Identify which cell holds the provided text, then report its (x, y) central coordinate. 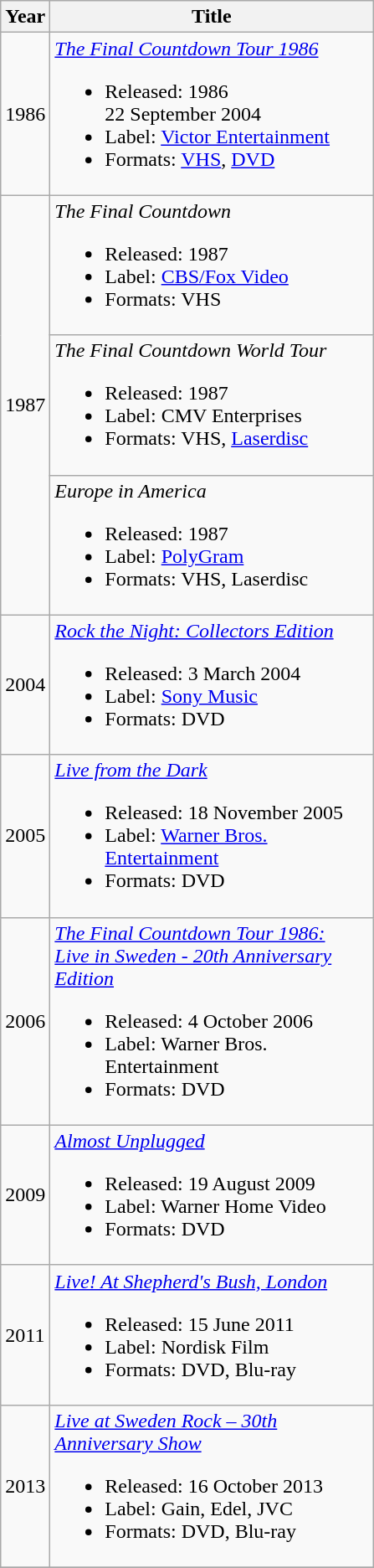
Live! At Shepherd's Bush, LondonReleased: 15 June 2011Label: Nordisk FilmFormats: DVD, Blu-ray (212, 1335)
1987 (25, 405)
2006 (25, 1021)
Live at Sweden Rock – 30th Anniversary ShowReleased: 16 October 2013Label: Gain, Edel, JVCFormats: DVD, Blu-ray (212, 1486)
Year (25, 17)
2013 (25, 1486)
Live from the DarkReleased: 18 November 2005Label: Warner Bros. EntertainmentFormats: DVD (212, 836)
The Final Countdown Tour 1986: Live in Sweden - 20th Anniversary EditionReleased: 4 October 2006Label: Warner Bros. EntertainmentFormats: DVD (212, 1021)
2011 (25, 1335)
Title (212, 17)
Europe in AmericaReleased: 1987Label: PolyGramFormats: VHS, Laserdisc (212, 544)
The Final CountdownReleased: 1987Label: CBS/Fox VideoFormats: VHS (212, 265)
Rock the Night: Collectors EditionReleased: 3 March 2004Label: Sony MusicFormats: DVD (212, 685)
2005 (25, 836)
2004 (25, 685)
The Final Countdown Tour 1986Released: 198622 September 2004Label: Victor EntertainmentFormats: VHS, DVD (212, 114)
Almost UnpluggedReleased: 19 August 2009Label: Warner Home VideoFormats: DVD (212, 1194)
1986 (25, 114)
2009 (25, 1194)
The Final Countdown World TourReleased: 1987Label: CMV EnterprisesFormats: VHS, Laserdisc (212, 405)
